From the cell containing the given text, extract its center point as (x, y) coordinate. 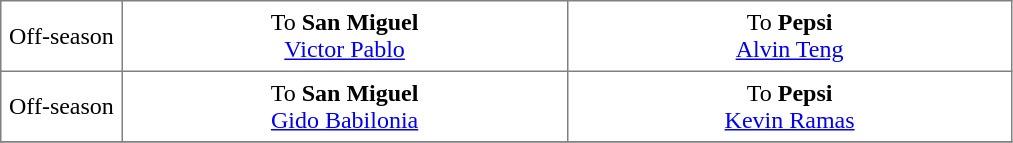
To PepsiKevin Ramas (790, 106)
To San MiguelGido Babilonia (344, 106)
To San MiguelVictor Pablo (344, 36)
To PepsiAlvin Teng (790, 36)
